Find where the given text appears and provide that cell's center as [x, y] coordinate. 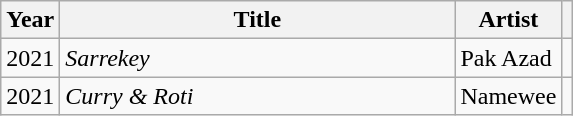
Curry & Roti [258, 96]
Title [258, 20]
Pak Azad [508, 58]
Artist [508, 20]
Namewee [508, 96]
Year [30, 20]
Sarrekey [258, 58]
